Identify which cell holds the provided text, then report its (X, Y) central coordinate. 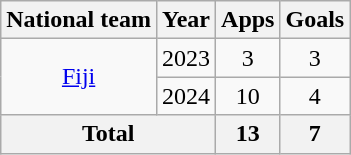
National team (79, 20)
Fiji (79, 77)
13 (248, 134)
Total (108, 134)
7 (315, 134)
Apps (248, 20)
2024 (186, 96)
2023 (186, 58)
4 (315, 96)
10 (248, 96)
Year (186, 20)
Goals (315, 20)
